Determine the [X, Y] coordinate at the center of the cell enclosing the given text.  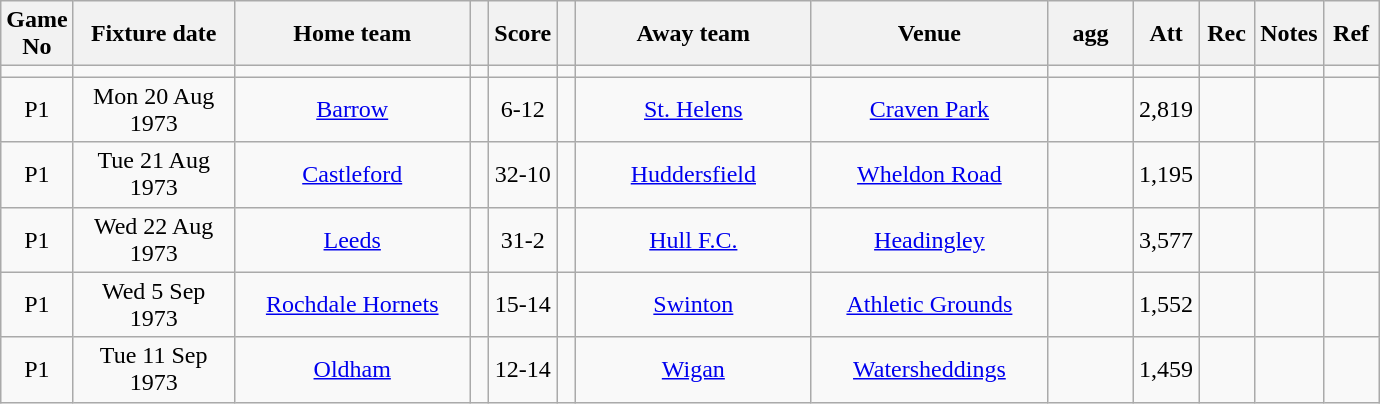
Wed 5 Sep 1973 [154, 304]
Wigan [693, 370]
32-10 [523, 174]
Swinton [693, 304]
Tue 21 Aug 1973 [154, 174]
Venue [929, 34]
Castleford [352, 174]
6-12 [523, 110]
Game No [37, 34]
Att [1166, 34]
Rec [1227, 34]
1,459 [1166, 370]
Home team [352, 34]
Notes [1289, 34]
2,819 [1166, 110]
agg [1090, 34]
Watersheddings [929, 370]
31-2 [523, 240]
Athletic Grounds [929, 304]
Ref [1351, 34]
3,577 [1166, 240]
Mon 20 Aug 1973 [154, 110]
Away team [693, 34]
Leeds [352, 240]
Barrow [352, 110]
15-14 [523, 304]
Wheldon Road [929, 174]
Fixture date [154, 34]
Oldham [352, 370]
Huddersfield [693, 174]
Headingley [929, 240]
12-14 [523, 370]
St. Helens [693, 110]
Wed 22 Aug 1973 [154, 240]
Tue 11 Sep 1973 [154, 370]
Score [523, 34]
1,195 [1166, 174]
Rochdale Hornets [352, 304]
Hull F.C. [693, 240]
Craven Park [929, 110]
1,552 [1166, 304]
